Extract the [X, Y] coordinate from the center of the cell holding the provided text.  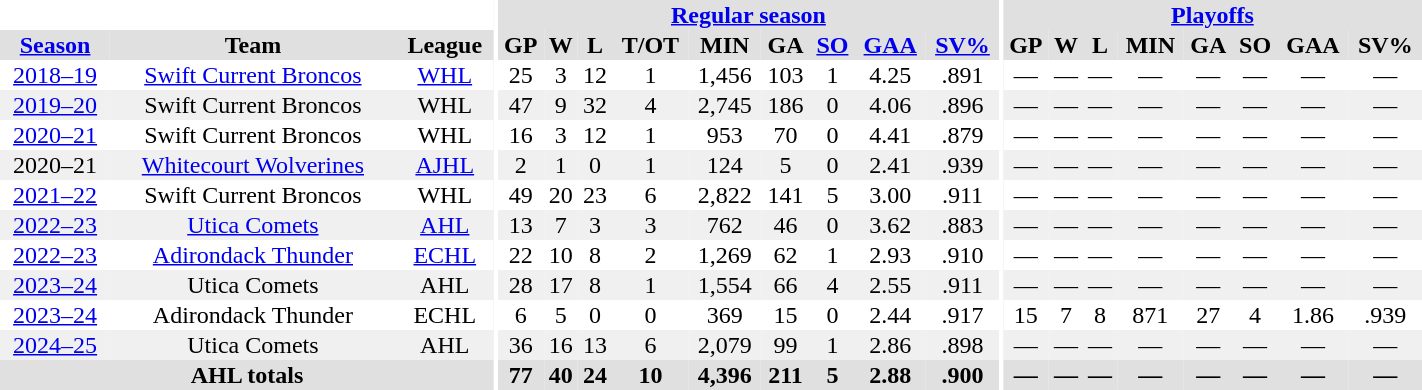
103 [786, 75]
.910 [962, 255]
2.93 [890, 255]
Whitecourt Wolverines [252, 165]
1,456 [725, 75]
27 [1208, 315]
24 [595, 375]
AJHL [445, 165]
League [445, 45]
211 [786, 375]
.879 [962, 135]
3.00 [890, 195]
4.06 [890, 105]
2.41 [890, 165]
.896 [962, 105]
47 [521, 105]
99 [786, 345]
2021–22 [55, 195]
.883 [962, 225]
Playoffs [1212, 15]
.900 [962, 375]
4.41 [890, 135]
25 [521, 75]
23 [595, 195]
20 [561, 195]
28 [521, 285]
2,822 [725, 195]
17 [561, 285]
62 [786, 255]
2.86 [890, 345]
124 [725, 165]
AHL totals [247, 375]
36 [521, 345]
9 [561, 105]
40 [561, 375]
2019–20 [55, 105]
49 [521, 195]
2,079 [725, 345]
32 [595, 105]
2.88 [890, 375]
762 [725, 225]
4.25 [890, 75]
2,745 [725, 105]
1,554 [725, 285]
3.62 [890, 225]
Regular season [748, 15]
70 [786, 135]
369 [725, 315]
141 [786, 195]
2018–19 [55, 75]
1.86 [1312, 315]
871 [1150, 315]
77 [521, 375]
186 [786, 105]
Team [252, 45]
2.44 [890, 315]
2.55 [890, 285]
.891 [962, 75]
4,396 [725, 375]
.917 [962, 315]
66 [786, 285]
T/OT [650, 45]
Season [55, 45]
953 [725, 135]
1,269 [725, 255]
2024–25 [55, 345]
.898 [962, 345]
22 [521, 255]
46 [786, 225]
